Extract the [X, Y] coordinate from the center of the cell holding the provided text.  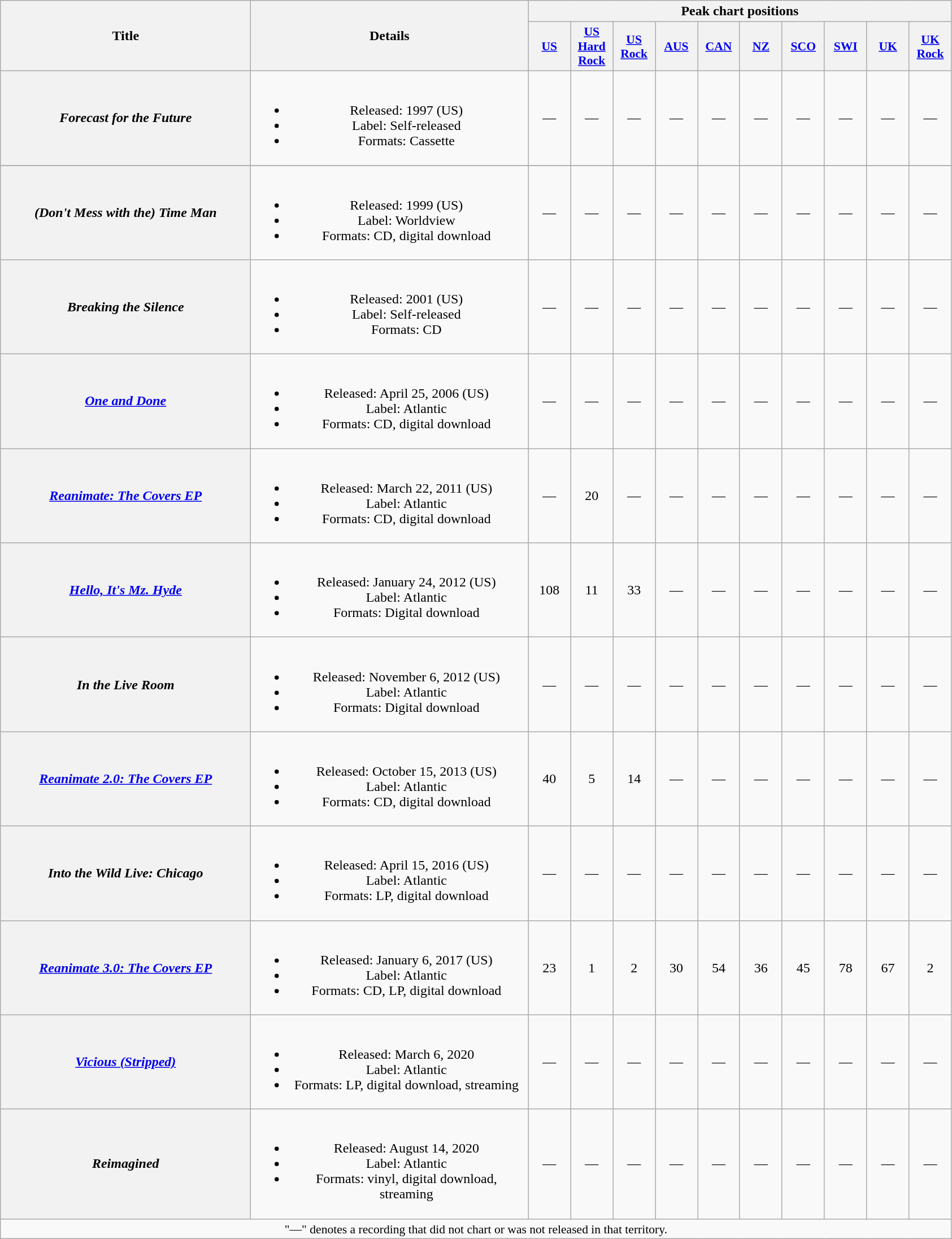
23 [549, 967]
Title [125, 36]
20 [592, 496]
Released: 1997 (US)Label: Self-releasedFormats: Cassette [390, 118]
Released: 2001 (US)Label: Self-releasedFormats: CD [390, 307]
5 [592, 779]
SCO [803, 46]
Released: 1999 (US)Label: WorldviewFormats: CD, digital download [390, 212]
NZ [760, 46]
67 [888, 967]
UK [888, 46]
14 [634, 779]
54 [719, 967]
US [549, 46]
USHardRock [592, 46]
Into the Wild Live: Chicago [125, 873]
11 [592, 590]
CAN [719, 46]
Released: April 25, 2006 (US)Label: AtlanticFormats: CD, digital download [390, 401]
Reimagined [125, 1164]
Breaking the Silence [125, 307]
In the Live Room [125, 685]
Released: March 22, 2011 (US)Label: AtlanticFormats: CD, digital download [390, 496]
Details [390, 36]
40 [549, 779]
Reanimate: The Covers EP [125, 496]
One and Done [125, 401]
36 [760, 967]
UKRock [930, 46]
"—" denotes a recording that did not chart or was not released in that territory. [476, 1229]
Reanimate 2.0: The Covers EP [125, 779]
108 [549, 590]
Released: November 6, 2012 (US)Label: AtlanticFormats: Digital download [390, 685]
33 [634, 590]
Hello, It's Mz. Hyde [125, 590]
Vicious (Stripped) [125, 1062]
Released: January 24, 2012 (US)Label: AtlanticFormats: Digital download [390, 590]
Forecast for the Future [125, 118]
(Don't Mess with the) Time Man [125, 212]
30 [677, 967]
45 [803, 967]
Released: March 6, 2020Label: AtlanticFormats: LP, digital download, streaming [390, 1062]
Reanimate 3.0: The Covers EP [125, 967]
1 [592, 967]
AUS [677, 46]
Peak chart positions [740, 11]
Released: August 14, 2020Label: AtlanticFormats: vinyl, digital download, streaming [390, 1164]
78 [845, 967]
USRock [634, 46]
Released: April 15, 2016 (US)Label: AtlanticFormats: LP, digital download [390, 873]
Released: October 15, 2013 (US)Label: AtlanticFormats: CD, digital download [390, 779]
SWI [845, 46]
Released: January 6, 2017 (US)Label: AtlanticFormats: CD, LP, digital download [390, 967]
